Determine the (X, Y) coordinate at the center of the cell enclosing the given text.  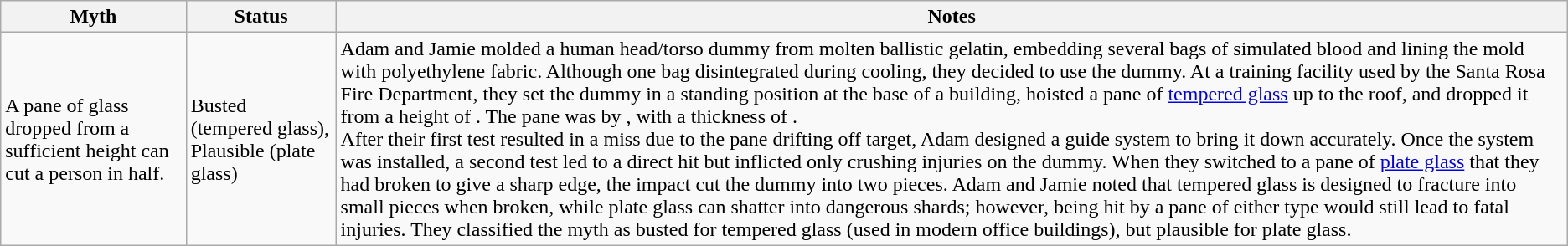
Myth (94, 17)
Busted (tempered glass), Plausible (plate glass) (261, 139)
A pane of glass dropped from a sufficient height can cut a person in half. (94, 139)
Notes (952, 17)
Status (261, 17)
